Output the (X, Y) coordinate of the center of the cell containing the given text.  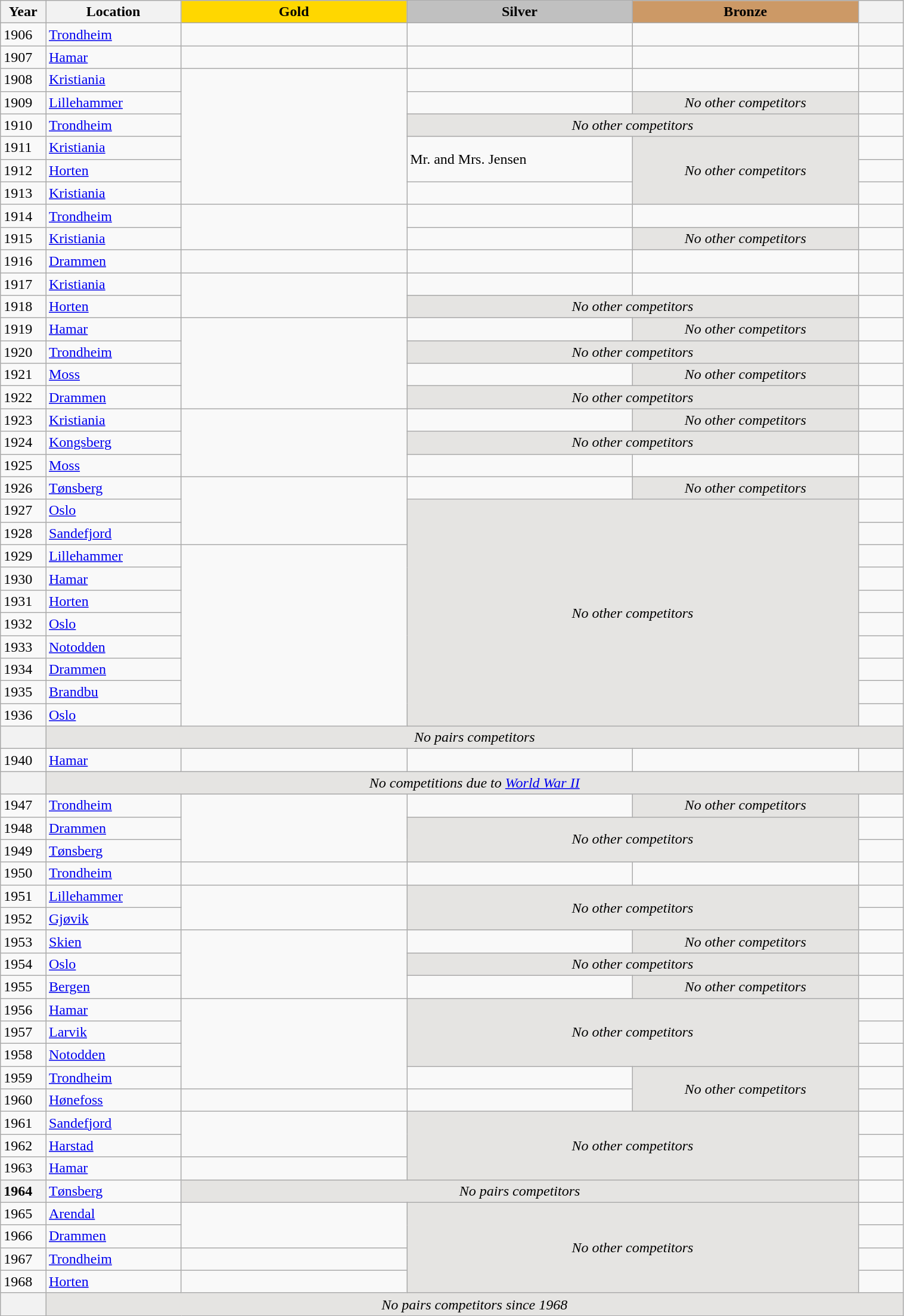
1952 (23, 919)
1955 (23, 987)
Kongsberg (113, 443)
1911 (23, 148)
Gjøvik (113, 919)
1926 (23, 488)
1960 (23, 1100)
1931 (23, 601)
1965 (23, 1214)
1932 (23, 624)
1907 (23, 57)
Gold (294, 12)
1914 (23, 216)
1928 (23, 533)
1921 (23, 375)
1920 (23, 352)
Silver (520, 12)
1959 (23, 1078)
1927 (23, 511)
1925 (23, 465)
1909 (23, 102)
1966 (23, 1236)
Larvik (113, 1032)
1947 (23, 805)
1962 (23, 1146)
1908 (23, 80)
1917 (23, 284)
1950 (23, 873)
1930 (23, 578)
Skien (113, 941)
1910 (23, 125)
1915 (23, 238)
1967 (23, 1259)
1919 (23, 329)
1954 (23, 964)
1953 (23, 941)
1964 (23, 1191)
1924 (23, 443)
1968 (23, 1281)
Mr. and Mrs. Jensen (520, 159)
1913 (23, 193)
1935 (23, 692)
1940 (23, 760)
Harstad (113, 1146)
1934 (23, 670)
Location (113, 12)
1951 (23, 896)
1958 (23, 1055)
1936 (23, 715)
No competitions due to World War II (474, 783)
1918 (23, 307)
Arendal (113, 1214)
1963 (23, 1168)
1948 (23, 828)
1922 (23, 397)
1923 (23, 420)
1956 (23, 1010)
Bergen (113, 987)
No pairs competitors since 1968 (474, 1304)
Brandbu (113, 692)
1912 (23, 170)
1929 (23, 556)
Hønefoss (113, 1100)
1961 (23, 1123)
1957 (23, 1032)
Bronze (745, 12)
1916 (23, 261)
1933 (23, 646)
1949 (23, 851)
Year (23, 12)
1906 (23, 35)
